Pinpoint the cell where the given text exists, returning its [x, y] midpoint coordinate. 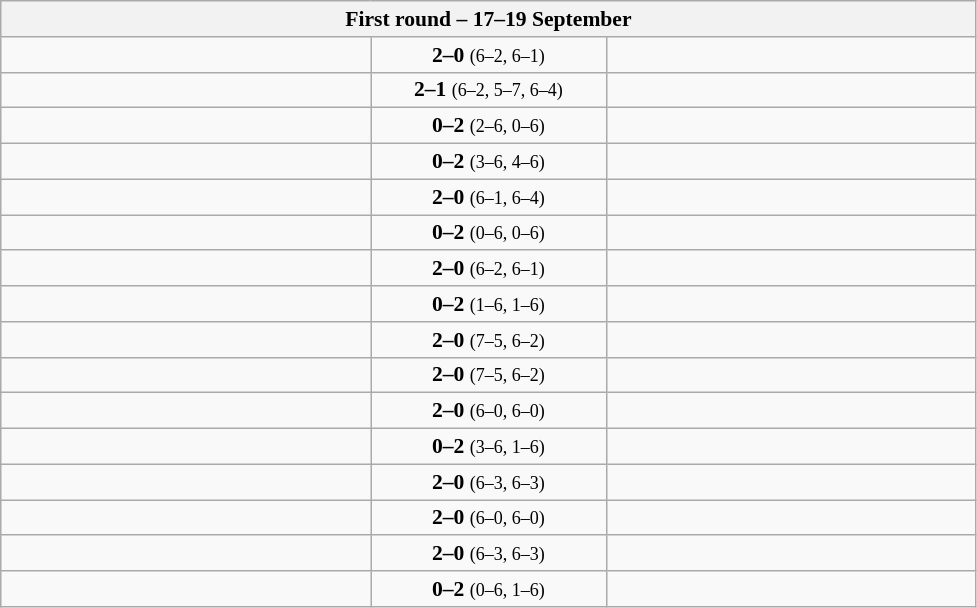
0–2 (3–6, 4–6) [488, 162]
0–2 (0–6, 1–6) [488, 589]
First round – 17–19 September [488, 19]
2–1 (6–2, 5–7, 6–4) [488, 90]
0–2 (2–6, 0–6) [488, 126]
0–2 (0–6, 0–6) [488, 233]
2–0 (6–1, 6–4) [488, 197]
0–2 (1–6, 1–6) [488, 304]
0–2 (3–6, 1–6) [488, 447]
